Scan for the cell matching the given text and deliver its (x, y) coordinate at center. 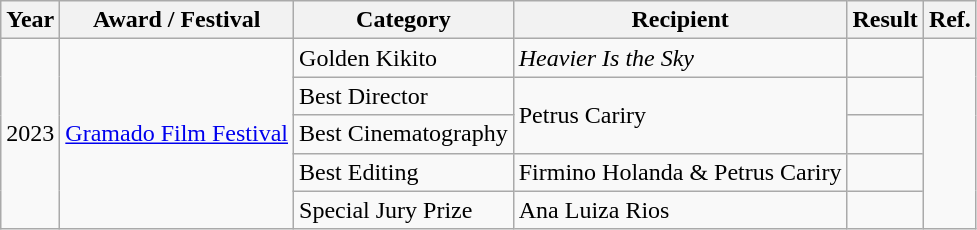
Result (885, 20)
Petrus Cariry (680, 115)
Award / Festival (177, 20)
Special Jury Prize (404, 210)
Gramado Film Festival (177, 134)
Golden Kikito (404, 58)
Ref. (950, 20)
Best Cinematography (404, 134)
Best Editing (404, 172)
Best Director (404, 96)
Category (404, 20)
2023 (30, 134)
Heavier Is the Sky (680, 58)
Recipient (680, 20)
Firmino Holanda & Petrus Cariry (680, 172)
Ana Luiza Rios (680, 210)
Year (30, 20)
